Search for the cell housing the specified text and yield its [x, y] center coordinate. 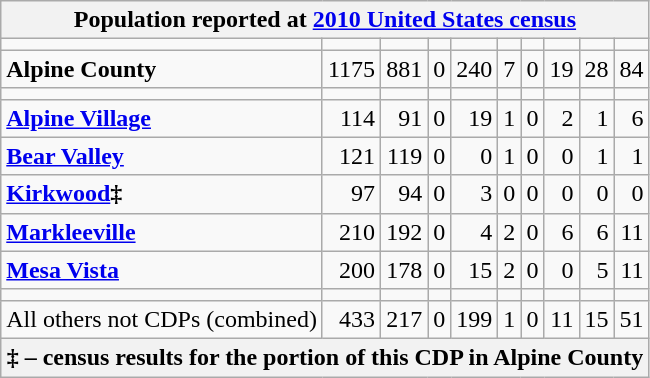
119 [404, 156]
4 [474, 232]
91 [404, 118]
178 [404, 270]
51 [632, 319]
210 [351, 232]
114 [351, 118]
199 [474, 319]
3 [474, 194]
433 [351, 319]
Alpine Village [162, 118]
Kirkwood‡ [162, 194]
Markleeville [162, 232]
5 [596, 270]
28 [596, 69]
1175 [351, 69]
Bear Valley [162, 156]
Alpine County [162, 69]
94 [404, 194]
Mesa Vista [162, 270]
192 [404, 232]
217 [404, 319]
97 [351, 194]
881 [404, 69]
All others not CDPs (combined) [162, 319]
Population reported at 2010 United States census [325, 20]
121 [351, 156]
‡ – census results for the portion of this CDP in Alpine County [325, 357]
84 [632, 69]
200 [351, 270]
7 [510, 69]
240 [474, 69]
